Locate the cell with the specified text and output its (X, Y) center coordinate. 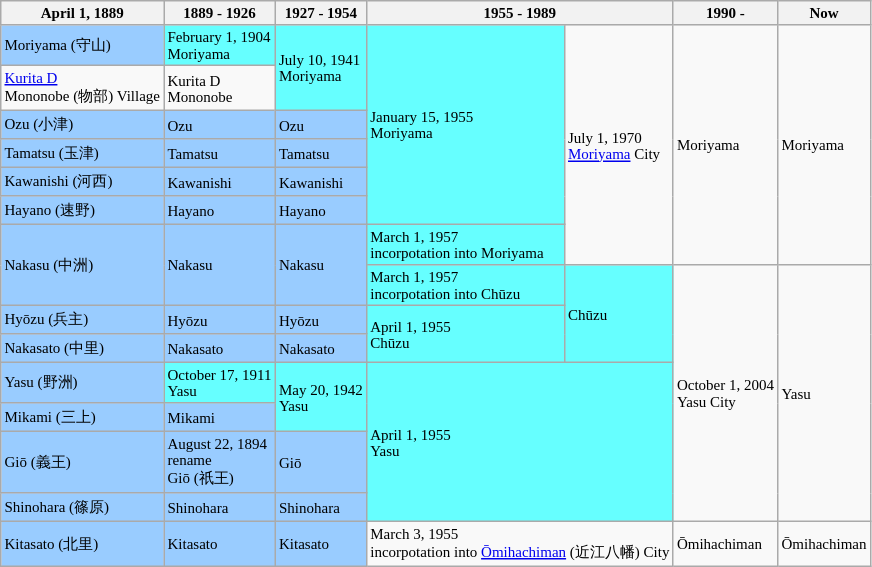
April 1, 1955Chūzu (466, 334)
Kurita DMononobe (220, 88)
March 1, 1957incorpotation into Moriyama (466, 244)
1955 - 1989 (520, 13)
January 15, 1955Moriyama (466, 125)
Now (824, 13)
Chūzu (618, 314)
October 1, 2004Yasu City (726, 393)
March 3, 1955incorpotation into Ōmihachiman (近江八幡) City (520, 544)
Shinohara (篠原) (82, 507)
July 10, 1941Moriyama (320, 68)
March 1, 1957incorpotation into Chūzu (466, 285)
Yasu (824, 393)
April 1, 1955Yasu (520, 442)
Ozu (小津) (82, 124)
May 20, 1942Yasu (320, 396)
Tamatsu (玉津) (82, 153)
Yasu (野洲) (82, 382)
1927 - 1954 (320, 13)
Hayano (速野) (82, 210)
April 1, 1889 (82, 13)
Mikami (三上) (82, 417)
July 1, 1970Moriyama City (618, 145)
Nakasato (中里) (82, 348)
Moriyama (守山) (82, 45)
Kawanishi (河西) (82, 181)
Giō (320, 462)
August 22, 1894renameGiō (祇王) (220, 462)
1990 - (726, 13)
1889 - 1926 (220, 13)
Hyōzu (兵主) (82, 319)
Kitasato (北里) (82, 544)
October 17, 1911Yasu (220, 382)
Giō (義王) (82, 462)
February 1, 1904Moriyama (220, 45)
Mikami (220, 417)
Nakasu (中洲) (82, 264)
Kurita DMononobe (物部) Village (82, 88)
